For the text-containing cell, return its midpoint in [X, Y] coordinate format. 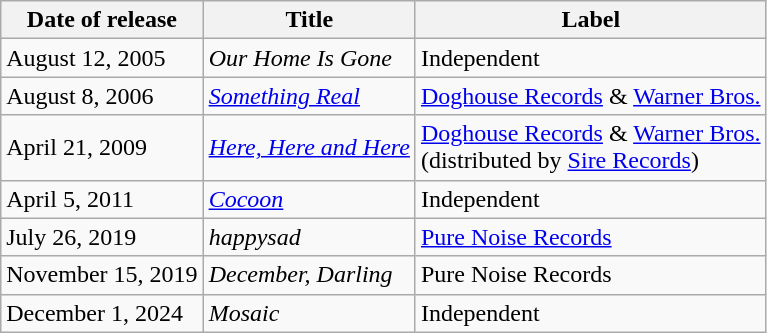
November 15, 2019 [102, 275]
Mosaic [309, 313]
happysad [309, 237]
April 5, 2011 [102, 199]
Doghouse Records & Warner Bros.(distributed by Sire Records) [590, 148]
Cocoon [309, 199]
July 26, 2019 [102, 237]
December, Darling [309, 275]
Date of release [102, 20]
December 1, 2024 [102, 313]
Title [309, 20]
April 21, 2009 [102, 148]
Doghouse Records & Warner Bros. [590, 96]
Here, Here and Here [309, 148]
Our Home Is Gone [309, 58]
August 8, 2006 [102, 96]
Label [590, 20]
August 12, 2005 [102, 58]
Something Real [309, 96]
